Identify which cell holds the provided text, then report its (X, Y) central coordinate. 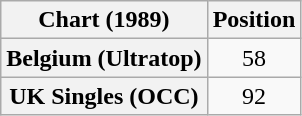
Chart (1989) (104, 20)
92 (254, 96)
UK Singles (OCC) (104, 96)
Position (254, 20)
58 (254, 58)
Belgium (Ultratop) (104, 58)
